Identify which cell holds the provided text, then report its [x, y] central coordinate. 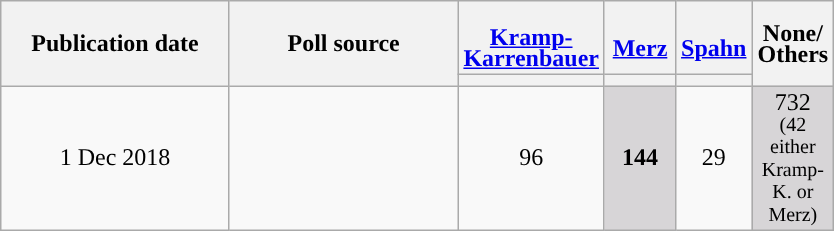
Spahn [714, 38]
96 [532, 158]
Publication date [116, 44]
1 Dec 2018 [116, 158]
Kramp-Karrenbauer [532, 38]
29 [714, 158]
Poll source [344, 44]
732(42 either Kramp-K. or Merz) [793, 158]
Merz [640, 38]
144 [640, 158]
None/Others [793, 44]
